Pinpoint the cell where the given text exists, returning its (x, y) midpoint coordinate. 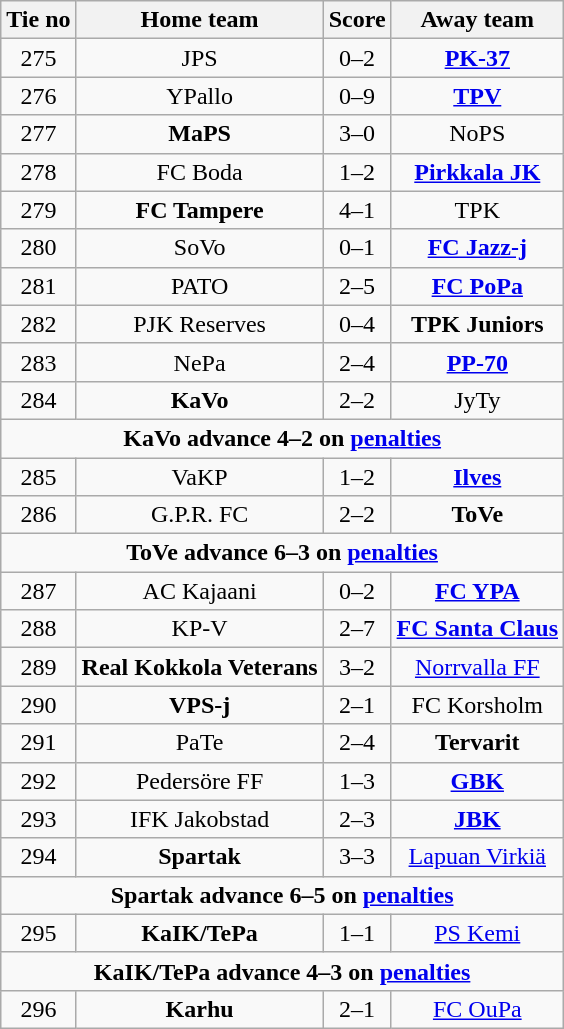
FC OuPa (477, 1009)
Score (357, 20)
MaPS (200, 134)
NePa (200, 362)
KaVo advance 4–2 on penalties (282, 438)
280 (38, 248)
0–1 (357, 248)
296 (38, 1009)
291 (38, 743)
284 (38, 400)
KaIK/TePa advance 4–3 on penalties (282, 971)
ToVe advance 6–3 on penalties (282, 553)
289 (38, 667)
PS Kemi (477, 933)
1–3 (357, 781)
G.P.R. FC (200, 515)
290 (38, 705)
293 (38, 819)
4–1 (357, 210)
2–3 (357, 819)
TPV (477, 96)
NoPS (477, 134)
PATO (200, 286)
GBK (477, 781)
FC YPA (477, 591)
TPK (477, 210)
KaIK/TePa (200, 933)
277 (38, 134)
Karhu (200, 1009)
ToVe (477, 515)
FC Jazz-j (477, 248)
Spartak advance 6–5 on penalties (282, 895)
Pedersöre FF (200, 781)
0–9 (357, 96)
Pirkkala JK (477, 172)
PaTe (200, 743)
285 (38, 477)
287 (38, 591)
FC Korsholm (477, 705)
Norrvalla FF (477, 667)
Ilves (477, 477)
278 (38, 172)
Lapuan Virkiä (477, 857)
276 (38, 96)
IFK Jakobstad (200, 819)
PJK Reserves (200, 324)
283 (38, 362)
Real Kokkola Veterans (200, 667)
FC Santa Claus (477, 629)
288 (38, 629)
KaVo (200, 400)
3–2 (357, 667)
275 (38, 58)
Tie no (38, 20)
Spartak (200, 857)
292 (38, 781)
Home team (200, 20)
281 (38, 286)
SoVo (200, 248)
KP-V (200, 629)
Tervarit (477, 743)
VPS-j (200, 705)
3–0 (357, 134)
FC PoPa (477, 286)
0–4 (357, 324)
YPallo (200, 96)
AC Kajaani (200, 591)
PP-70 (477, 362)
JPS (200, 58)
FC Boda (200, 172)
1–1 (357, 933)
279 (38, 210)
PK-37 (477, 58)
294 (38, 857)
2–5 (357, 286)
Away team (477, 20)
FC Tampere (200, 210)
TPK Juniors (477, 324)
VaKP (200, 477)
282 (38, 324)
JyTy (477, 400)
2–7 (357, 629)
3–3 (357, 857)
295 (38, 933)
286 (38, 515)
JBK (477, 819)
